Scan for the cell matching the given text and deliver its [x, y] coordinate at center. 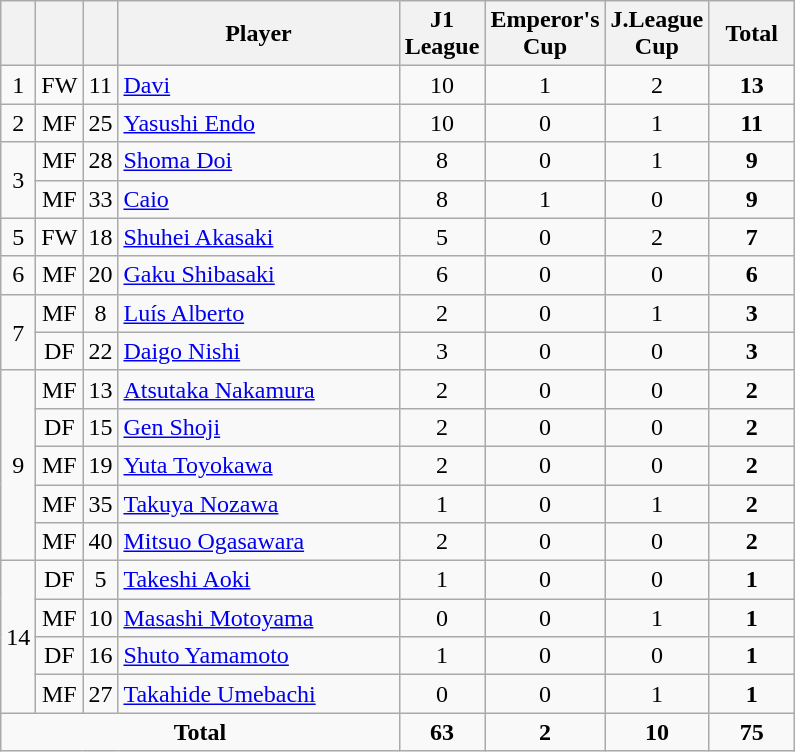
J.League Cup [657, 34]
14 [18, 637]
35 [100, 503]
28 [100, 161]
Luís Alberto [258, 313]
Shuto Yamamoto [258, 656]
J1 League [442, 34]
Gen Shoji [258, 427]
18 [100, 237]
Gaku Shibasaki [258, 275]
Masashi Motoyama [258, 618]
16 [100, 656]
Takeshi Aoki [258, 580]
22 [100, 351]
27 [100, 694]
Daigo Nishi [258, 351]
33 [100, 199]
Takuya Nozawa [258, 503]
Yuta Toyokawa [258, 465]
Shoma Doi [258, 161]
19 [100, 465]
Davi [258, 85]
20 [100, 275]
Emperor's Cup [545, 34]
Player [258, 34]
Atsutaka Nakamura [258, 389]
15 [100, 427]
75 [752, 732]
40 [100, 542]
Mitsuo Ogasawara [258, 542]
25 [100, 123]
Takahide Umebachi [258, 694]
Yasushi Endo [258, 123]
Caio [258, 199]
63 [442, 732]
Shuhei Akasaki [258, 237]
